Pinpoint the cell where the given text exists, returning its (X, Y) midpoint coordinate. 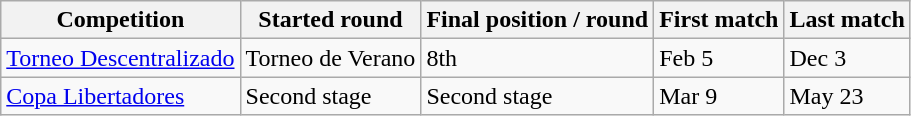
8th (538, 58)
Last match (847, 20)
Final position / round (538, 20)
Competition (120, 20)
Torneo Descentralizado (120, 58)
Copa Libertadores (120, 96)
First match (719, 20)
Dec 3 (847, 58)
Torneo de Verano (330, 58)
Feb 5 (719, 58)
Started round (330, 20)
Mar 9 (719, 96)
May 23 (847, 96)
